Capture the cell that displays the provided text and extract its (X, Y) central coordinate. 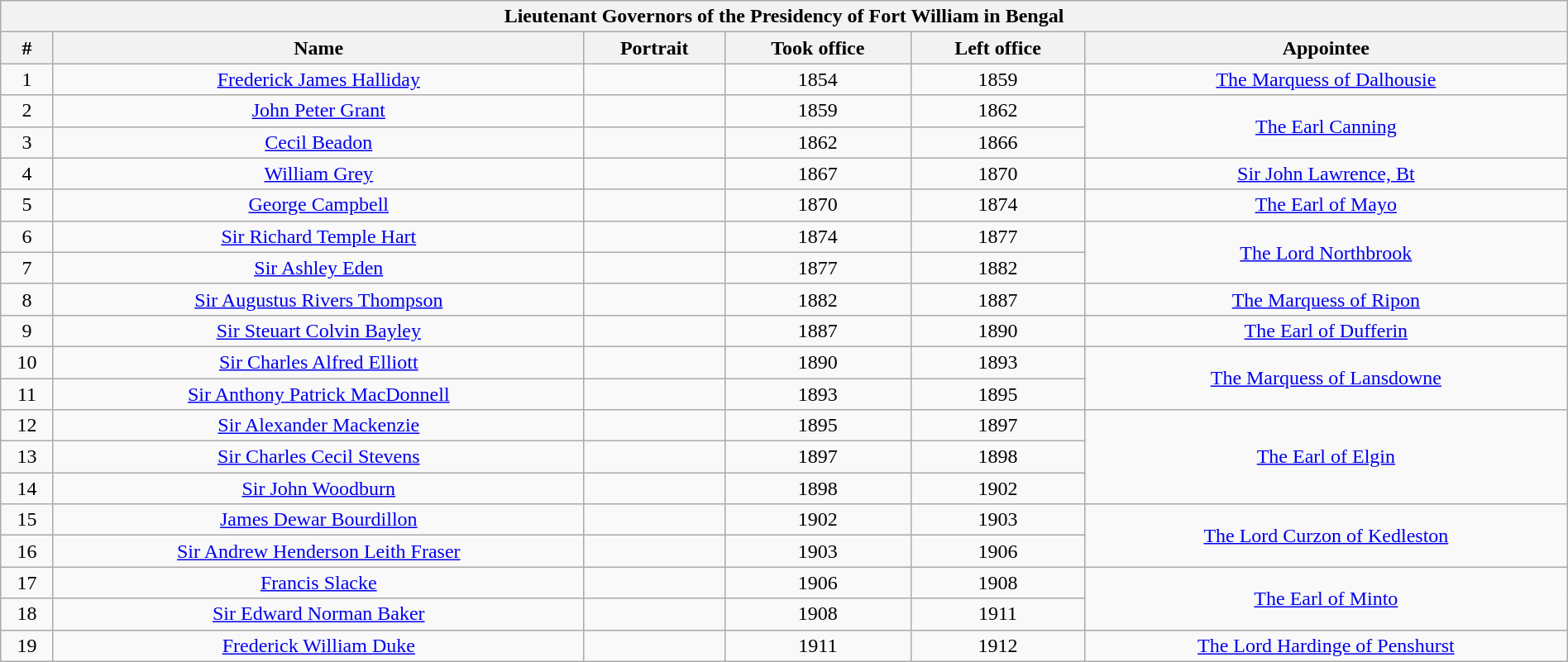
10 (27, 362)
1 (27, 79)
The Marquess of Dalhousie (1326, 79)
1854 (817, 79)
The Earl Canning (1326, 126)
Sir Charles Cecil Stevens (318, 457)
The Marquess of Lansdowne (1326, 378)
3 (27, 142)
Sir Augustus Rivers Thompson (318, 299)
Sir Anthony Patrick MacDonnell (318, 394)
Appointee (1326, 48)
6 (27, 236)
The Lord Northbrook (1326, 252)
Sir John Woodburn (318, 488)
13 (27, 457)
Frederick James Halliday (318, 79)
John Peter Grant (318, 111)
Left office (998, 48)
The Earl of Minto (1326, 598)
Sir John Lawrence, Bt (1326, 174)
Name (318, 48)
Sir Alexander Mackenzie (318, 426)
Sir Edward Norman Baker (318, 614)
8 (27, 299)
19 (27, 645)
18 (27, 614)
7 (27, 268)
The Lord Hardinge of Penshurst (1326, 645)
James Dewar Bourdillon (318, 520)
The Earl of Elgin (1326, 457)
4 (27, 174)
William Grey (318, 174)
Sir Charles Alfred Elliott (318, 362)
14 (27, 488)
Sir Steuart Colvin Bayley (318, 331)
Sir Andrew Henderson Leith Fraser (318, 551)
# (27, 48)
The Earl of Dufferin (1326, 331)
9 (27, 331)
George Campbell (318, 205)
Took office (817, 48)
16 (27, 551)
1867 (817, 174)
The Earl of Mayo (1326, 205)
11 (27, 394)
Frederick William Duke (318, 645)
Francis Slacke (318, 583)
15 (27, 520)
Portrait (654, 48)
12 (27, 426)
17 (27, 583)
Cecil Beadon (318, 142)
The Marquess of Ripon (1326, 299)
Sir Ashley Eden (318, 268)
Sir Richard Temple Hart (318, 236)
The Lord Curzon of Kedleston (1326, 536)
Lieutenant Governors of the Presidency of Fort William in Bengal (784, 17)
5 (27, 205)
2 (27, 111)
1866 (998, 142)
1912 (998, 645)
